Provide the (X, Y) coordinate of the cell's center where the given text is located.  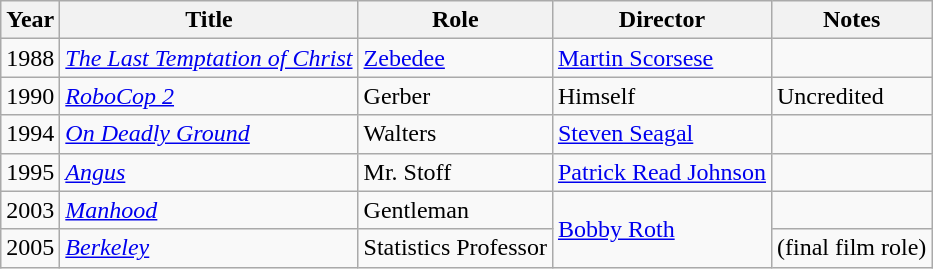
Zebedee (455, 58)
1988 (30, 58)
Gentleman (455, 210)
Role (455, 20)
1990 (30, 96)
(final film role) (851, 248)
Notes (851, 20)
Patrick Read Johnson (662, 172)
Steven Seagal (662, 134)
2003 (30, 210)
Angus (209, 172)
Martin Scorsese (662, 58)
Walters (455, 134)
RoboCop 2 (209, 96)
Bobby Roth (662, 229)
Himself (662, 96)
Uncredited (851, 96)
Title (209, 20)
Director (662, 20)
2005 (30, 248)
1994 (30, 134)
Statistics Professor (455, 248)
Gerber (455, 96)
Year (30, 20)
On Deadly Ground (209, 134)
Mr. Stoff (455, 172)
The Last Temptation of Christ (209, 58)
Manhood (209, 210)
Berkeley (209, 248)
1995 (30, 172)
